Determine the (X, Y) coordinate at the center of the cell enclosing the given text.  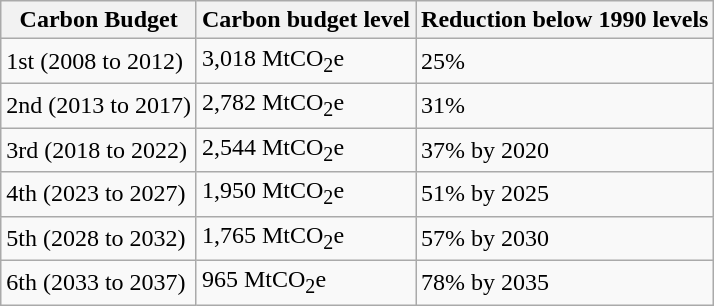
Carbon budget level (306, 20)
Reduction below 1990 levels (565, 20)
51% by 2025 (565, 194)
5th (2028 to 2032) (99, 238)
2nd (2013 to 2017) (99, 105)
31% (565, 105)
25% (565, 61)
37% by 2020 (565, 150)
57% by 2030 (565, 238)
2,544 MtCO2e (306, 150)
3,018 MtCO2e (306, 61)
3rd (2018 to 2022) (99, 150)
Carbon Budget (99, 20)
1st (2008 to 2012) (99, 61)
78% by 2035 (565, 283)
6th (2033 to 2037) (99, 283)
1,950 MtCO2e (306, 194)
965 MtCO2e (306, 283)
1,765 MtCO2e (306, 238)
4th (2023 to 2027) (99, 194)
2,782 MtCO2e (306, 105)
